Extract the (X, Y) coordinate from the center of the cell holding the provided text.  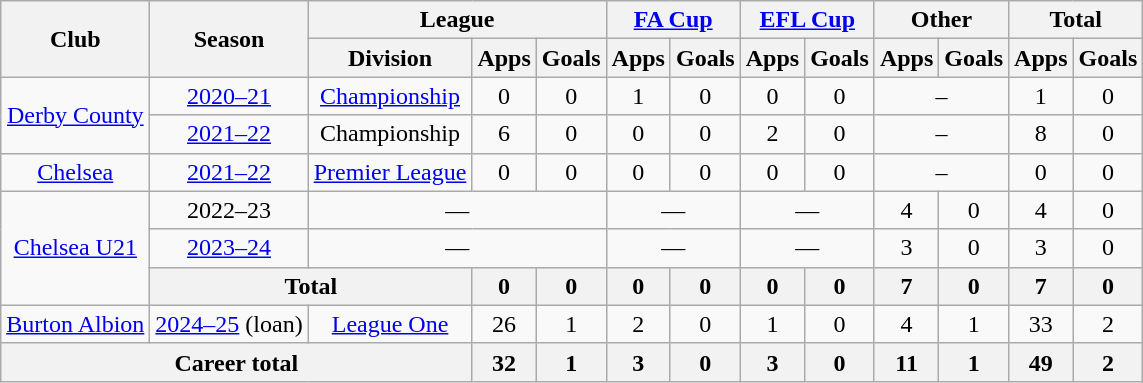
Burton Albion (76, 324)
49 (1041, 362)
FA Cup (673, 20)
33 (1041, 324)
2023–24 (229, 248)
Derby County (76, 115)
6 (504, 134)
EFL Cup (807, 20)
8 (1041, 134)
Career total (236, 362)
2024–25 (loan) (229, 324)
Other (941, 20)
2020–21 (229, 96)
League One (390, 324)
Club (76, 39)
Season (229, 39)
Division (390, 58)
2022–23 (229, 210)
Chelsea U21 (76, 248)
26 (504, 324)
Chelsea (76, 172)
32 (504, 362)
11 (906, 362)
League (457, 20)
Premier League (390, 172)
